Return [X, Y] of the center of cell containing provided text 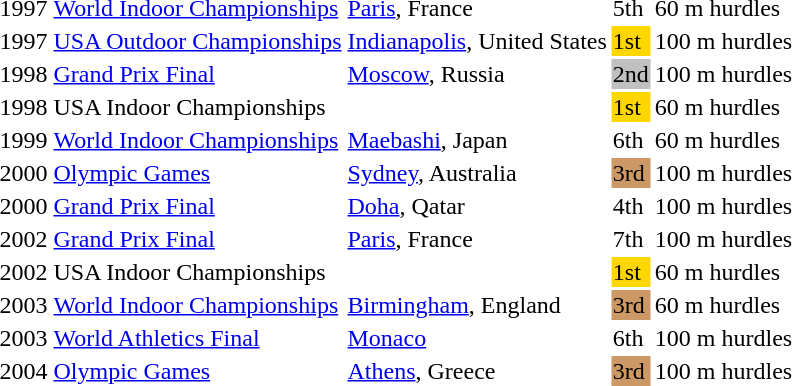
2nd [630, 74]
Monaco [477, 338]
Sydney, Australia [477, 173]
USA Outdoor Championships [198, 41]
Maebashi, Japan [477, 140]
Athens, Greece [477, 371]
Indianapolis, United States [477, 41]
Birmingham, England [477, 305]
Moscow, Russia [477, 74]
7th [630, 239]
4th [630, 206]
Doha, Qatar [477, 206]
Paris, France [477, 239]
World Athletics Final [198, 338]
